For the text-containing cell, return its midpoint in [X, Y] coordinate format. 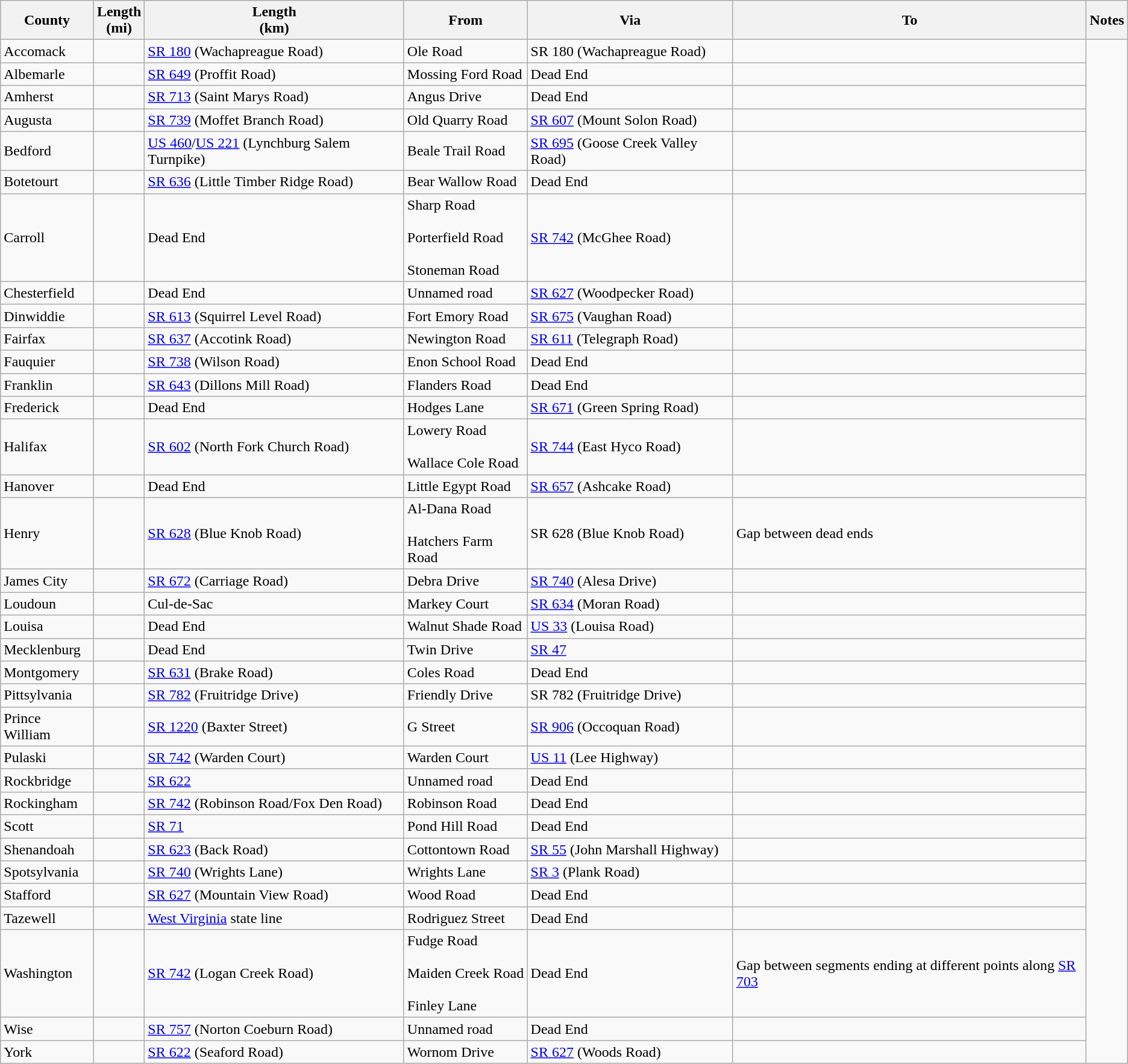
Fudge RoadMaiden Creek RoadFinley Lane [465, 974]
SR 695 (Goose Creek Valley Road) [630, 151]
Via [630, 20]
To [909, 20]
Markey Court [465, 604]
Botetourt [47, 182]
Notes [1107, 20]
Angus Drive [465, 97]
SR 738 (Wilson Road) [275, 361]
Beale Trail Road [465, 151]
SR 671 (Green Spring Road) [630, 408]
Pond Hill Road [465, 826]
Debra Drive [465, 581]
Fairfax [47, 339]
Augusta [47, 120]
Wood Road [465, 895]
Pittsylvania [47, 695]
Flanders Road [465, 385]
West Virginia state line [275, 918]
SR 744 (East Hyco Road) [630, 447]
Coles Road [465, 672]
SR 713 (Saint Marys Road) [275, 97]
US 33 (Louisa Road) [630, 627]
Cottontown Road [465, 849]
Fauquier [47, 361]
Halifax [47, 447]
Prince William [47, 727]
SR 71 [275, 826]
Louisa [47, 627]
Hodges Lane [465, 408]
SR 657 (Ashcake Road) [630, 486]
Ole Road [465, 51]
Sharp RoadPorterfield RoadStoneman Road [465, 237]
Dinwiddie [47, 316]
Old Quarry Road [465, 120]
Shenandoah [47, 849]
Warden Court [465, 757]
Chesterfield [47, 293]
SR 742 (McGhee Road) [630, 237]
SR 634 (Moran Road) [630, 604]
Tazewell [47, 918]
Fort Emory Road [465, 316]
Length(km) [275, 20]
Little Egypt Road [465, 486]
Rodriguez Street [465, 918]
Bear Wallow Road [465, 182]
Wrights Lane [465, 872]
Lowery RoadWallace Cole Road [465, 447]
Mecklenburg [47, 649]
Hanover [47, 486]
SR 627 (Mountain View Road) [275, 895]
Robinson Road [465, 803]
Cul-de-Sac [275, 604]
SR 675 (Vaughan Road) [630, 316]
SR 672 (Carriage Road) [275, 581]
SR 643 (Dillons Mill Road) [275, 385]
SR 649 (Proffit Road) [275, 74]
SR 757 (Norton Coeburn Road) [275, 1029]
SR 622 [275, 780]
Spotsylvania [47, 872]
Frederick [47, 408]
SR 627 (Woods Road) [630, 1052]
Carroll [47, 237]
Scott [47, 826]
County [47, 20]
York [47, 1052]
SR 602 (North Fork Church Road) [275, 447]
From [465, 20]
SR 622 (Seaford Road) [275, 1052]
Amherst [47, 97]
SR 623 (Back Road) [275, 849]
Rockbridge [47, 780]
SR 607 (Mount Solon Road) [630, 120]
Walnut Shade Road [465, 627]
SR 739 (Moffet Branch Road) [275, 120]
SR 613 (Squirrel Level Road) [275, 316]
SR 1220 (Baxter Street) [275, 727]
US 460/US 221 (Lynchburg Salem Turnpike) [275, 151]
Friendly Drive [465, 695]
Albemarle [47, 74]
Twin Drive [465, 649]
Bedford [47, 151]
Henry [47, 534]
SR 740 (Wrights Lane) [275, 872]
US 11 (Lee Highway) [630, 757]
Montgomery [47, 672]
SR 740 (Alesa Drive) [630, 581]
Franklin [47, 385]
G Street [465, 727]
Length(mi) [119, 20]
SR 906 (Occoquan Road) [630, 727]
Gap between segments ending at different points along SR 703 [909, 974]
Loudoun [47, 604]
Wise [47, 1029]
Enon School Road [465, 361]
Mossing Ford Road [465, 74]
SR 742 (Robinson Road/Fox Den Road) [275, 803]
James City [47, 581]
Al-Dana RoadHatchers Farm Road [465, 534]
Accomack [47, 51]
Washington [47, 974]
SR 611 (Telegraph Road) [630, 339]
Gap between dead ends [909, 534]
SR 627 (Woodpecker Road) [630, 293]
SR 631 (Brake Road) [275, 672]
Rockingham [47, 803]
SR 636 (Little Timber Ridge Road) [275, 182]
Newington Road [465, 339]
SR 637 (Accotink Road) [275, 339]
SR 47 [630, 649]
Wornom Drive [465, 1052]
SR 742 (Warden Court) [275, 757]
SR 3 (Plank Road) [630, 872]
SR 55 (John Marshall Highway) [630, 849]
Stafford [47, 895]
Pulaski [47, 757]
SR 742 (Logan Creek Road) [275, 974]
